Capture the cell that displays the provided text and extract its [x, y] central coordinate. 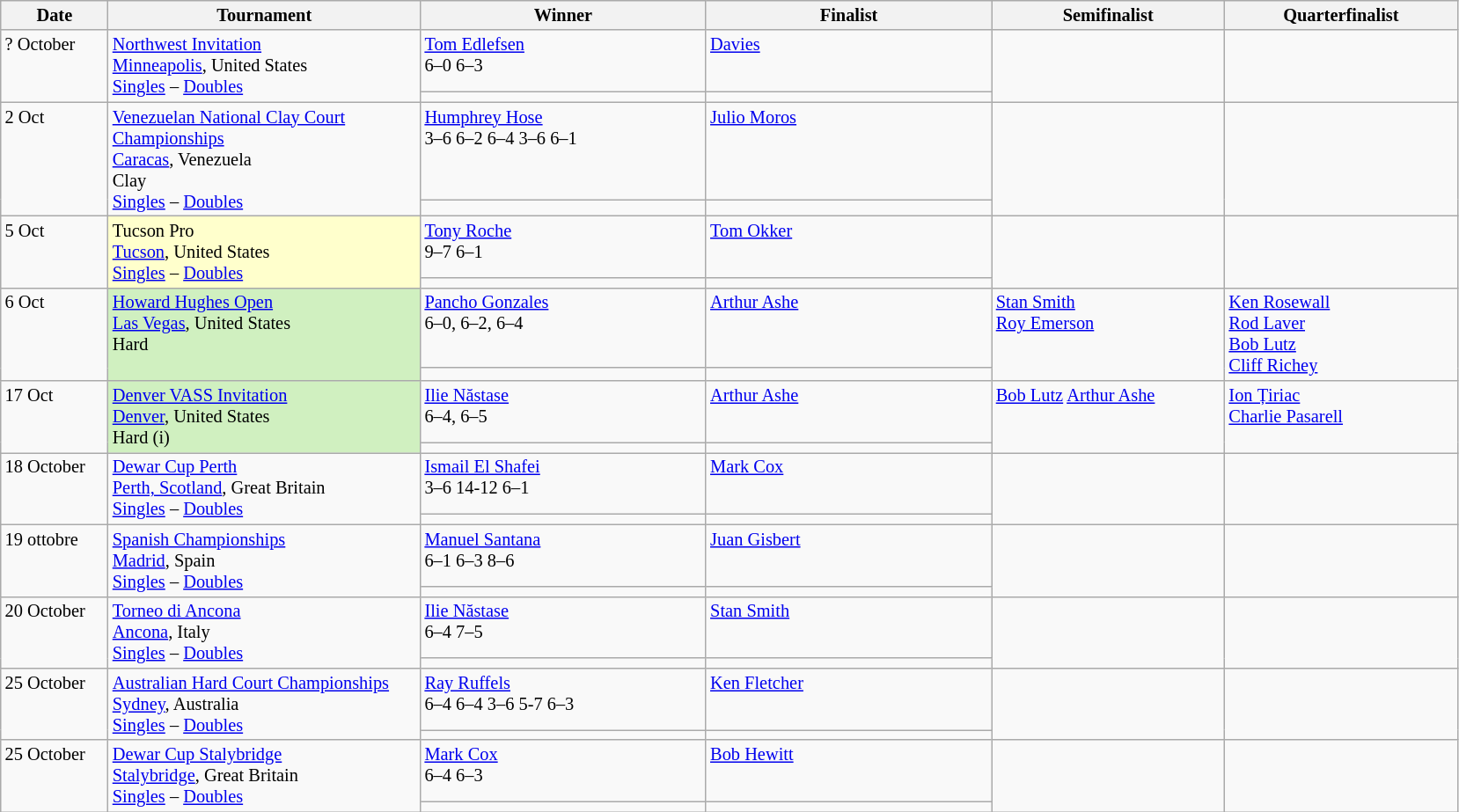
Venezuelan National Clay Court ChampionshipsCaracas, VenezuelaClaySingles – Doubles [264, 159]
20 October [55, 633]
Winner [563, 15]
Mark Cox [848, 483]
Denver VASS Invitation Denver, United StatesHard (i) [264, 417]
Ion Țiriac Charlie Pasarell [1341, 417]
Date [55, 15]
Manuel Santana6–1 6–3 8–6 [563, 555]
Davies [848, 61]
Ilie Năstase6–4, 6–5 [563, 412]
Stan Smith [848, 627]
Tom Okker [848, 246]
18 October [55, 488]
19 ottobre [55, 560]
Bob Hewitt [848, 771]
2 Oct [55, 159]
Ken Fletcher [848, 699]
Finalist [848, 15]
Bob Lutz Arthur Ashe [1109, 417]
Ken Rosewall Rod Laver Bob Lutz Cliff Richey [1341, 334]
Humphrey Hose3–6 6–2 6–4 3–6 6–1 [563, 151]
Quarterfinalist [1341, 15]
Australian Hard Court ChampionshipsSydney, AustraliaSingles – Doubles [264, 704]
Semifinalist [1109, 15]
17 Oct [55, 417]
Stan Smith Roy Emerson [1109, 334]
Tournament [264, 15]
Julio Moros [848, 151]
Pancho Gonzales 6–0, 6–2, 6–4 [563, 327]
Tom Edlefsen6–0 6–3 [563, 61]
Tony Roche9–7 6–1 [563, 246]
5 Oct [55, 252]
Ilie Năstase6–4 7–5 [563, 627]
Torneo di AnconaAncona, ItalySingles – Doubles [264, 633]
Ismail El Shafei3–6 14-12 6–1 [563, 483]
Juan Gisbert [848, 555]
Dewar Cup StalybridgeStalybridge, Great BritainSingles – Doubles [264, 776]
Ray Ruffels6–4 6–4 3–6 5-7 6–3 [563, 699]
6 Oct [55, 334]
Mark Cox6–4 6–3 [563, 771]
Northwest InvitationMinneapolis, United StatesSingles – Doubles [264, 66]
Howard Hughes Open Las Vegas, United StatesHard [264, 334]
? October [55, 66]
Tucson ProTucson, United StatesSingles – Doubles [264, 252]
Dewar Cup PerthPerth, Scotland, Great BritainSingles – Doubles [264, 488]
Spanish ChampionshipsMadrid, SpainSingles – Doubles [264, 560]
